Extract the (X, Y) coordinate from the center of the cell holding the provided text.  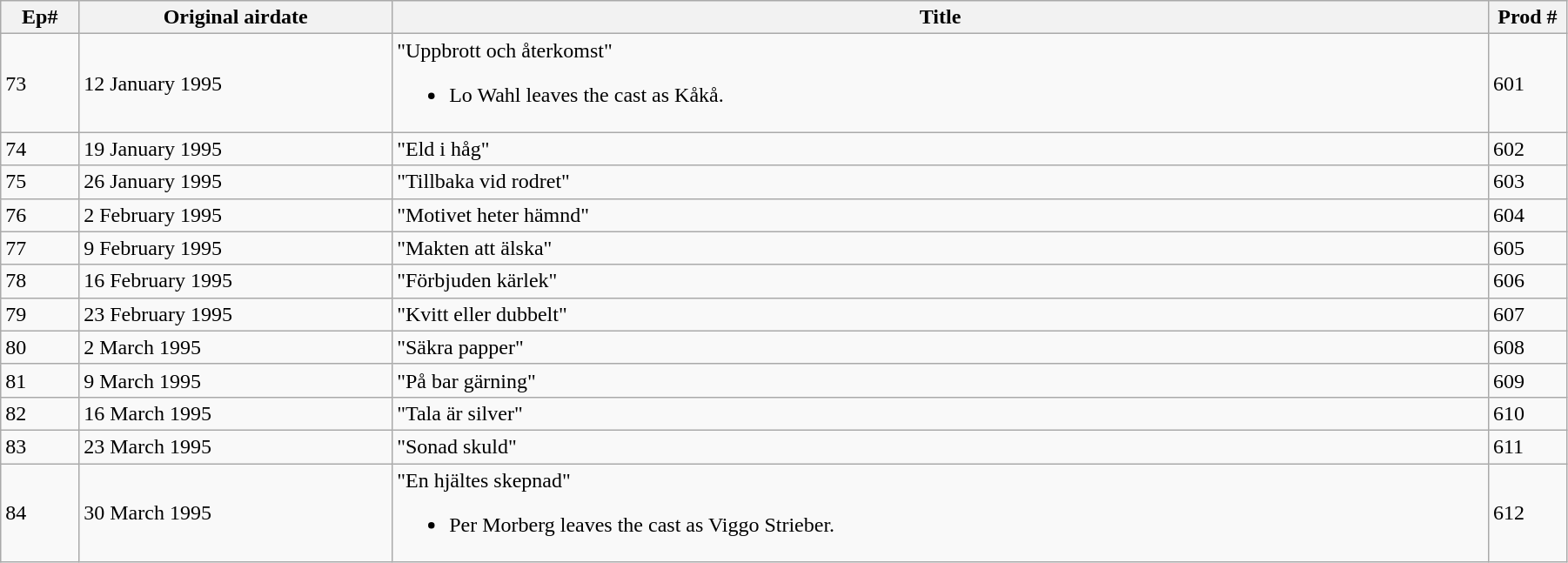
604 (1527, 215)
74 (40, 149)
607 (1527, 314)
Ep# (40, 17)
"Säkra papper" (941, 347)
611 (1527, 446)
"En hjältes skepnad"Per Morberg leaves the cast as Viggo Strieber. (941, 512)
16 March 1995 (236, 413)
605 (1527, 248)
84 (40, 512)
81 (40, 380)
77 (40, 248)
606 (1527, 281)
73 (40, 84)
26 January 1995 (236, 182)
Title (941, 17)
"Tillbaka vid rodret" (941, 182)
2 February 1995 (236, 215)
602 (1527, 149)
Prod # (1527, 17)
9 March 1995 (236, 380)
Original airdate (236, 17)
608 (1527, 347)
23 March 1995 (236, 446)
"På bar gärning" (941, 380)
16 February 1995 (236, 281)
"Tala är silver" (941, 413)
76 (40, 215)
9 February 1995 (236, 248)
"Uppbrott och återkomst"Lo Wahl leaves the cast as Kåkå. (941, 84)
603 (1527, 182)
75 (40, 182)
"Eld i håg" (941, 149)
2 March 1995 (236, 347)
601 (1527, 84)
612 (1527, 512)
"Förbjuden kärlek" (941, 281)
79 (40, 314)
80 (40, 347)
82 (40, 413)
"Motivet heter hämnd" (941, 215)
78 (40, 281)
"Kvitt eller dubbelt" (941, 314)
83 (40, 446)
19 January 1995 (236, 149)
"Makten att älska" (941, 248)
23 February 1995 (236, 314)
"Sonad skuld" (941, 446)
30 March 1995 (236, 512)
12 January 1995 (236, 84)
610 (1527, 413)
609 (1527, 380)
